Output the (x, y) coordinate of the center of the cell containing the given text.  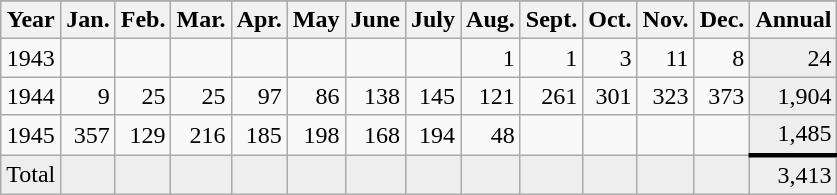
168 (375, 135)
Total (31, 174)
Mar. (201, 20)
Dec. (722, 20)
May (316, 20)
Feb. (143, 20)
97 (259, 96)
261 (551, 96)
86 (316, 96)
1,904 (794, 96)
11 (666, 58)
301 (610, 96)
July (432, 20)
1943 (31, 58)
Apr. (259, 20)
June (375, 20)
Year (31, 20)
Aug. (491, 20)
Oct. (610, 20)
357 (88, 135)
216 (201, 135)
323 (666, 96)
Nov. (666, 20)
Annual (794, 20)
198 (316, 135)
1944 (31, 96)
138 (375, 96)
373 (722, 96)
185 (259, 135)
48 (491, 135)
24 (794, 58)
1,485 (794, 135)
3 (610, 58)
Jan. (88, 20)
1945 (31, 135)
9 (88, 96)
3,413 (794, 174)
121 (491, 96)
145 (432, 96)
129 (143, 135)
194 (432, 135)
Sept. (551, 20)
8 (722, 58)
